Scan for the cell matching the given text and deliver its (x, y) coordinate at center. 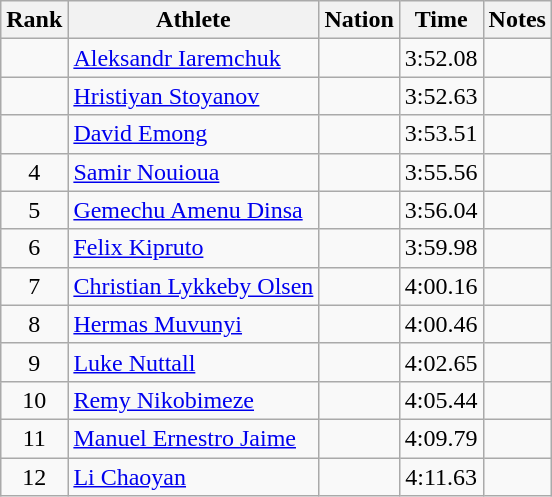
4:05.44 (441, 400)
Manuel Ernestro Jaime (194, 438)
6 (34, 248)
Nation (359, 20)
Li Chaoyan (194, 477)
Samir Nouioua (194, 172)
5 (34, 210)
Hermas Muvunyi (194, 324)
4:02.65 (441, 362)
Rank (34, 20)
Luke Nuttall (194, 362)
Time (441, 20)
8 (34, 324)
3:52.08 (441, 58)
David Emong (194, 134)
Athlete (194, 20)
4 (34, 172)
Gemechu Amenu Dinsa (194, 210)
Christian Lykkeby Olsen (194, 286)
3:52.63 (441, 96)
7 (34, 286)
Felix Kipruto (194, 248)
4:00.16 (441, 286)
11 (34, 438)
9 (34, 362)
10 (34, 400)
3:56.04 (441, 210)
12 (34, 477)
4:09.79 (441, 438)
4:11.63 (441, 477)
Remy Nikobimeze (194, 400)
3:53.51 (441, 134)
3:55.56 (441, 172)
4:00.46 (441, 324)
3:59.98 (441, 248)
Notes (517, 20)
Aleksandr Iaremchuk (194, 58)
Hristiyan Stoyanov (194, 96)
